For the text-containing cell, return its midpoint in (X, Y) coordinate format. 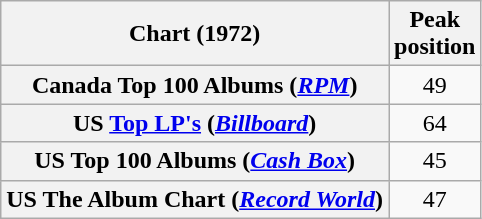
49 (435, 85)
US Top LP's (Billboard) (195, 123)
US Top 100 Albums (Cash Box) (195, 161)
Chart (1972) (195, 34)
US The Album Chart (Record World) (195, 199)
Canada Top 100 Albums (RPM) (195, 85)
47 (435, 199)
64 (435, 123)
Peakposition (435, 34)
45 (435, 161)
